Output the (x, y) coordinate of the center of the cell containing the given text.  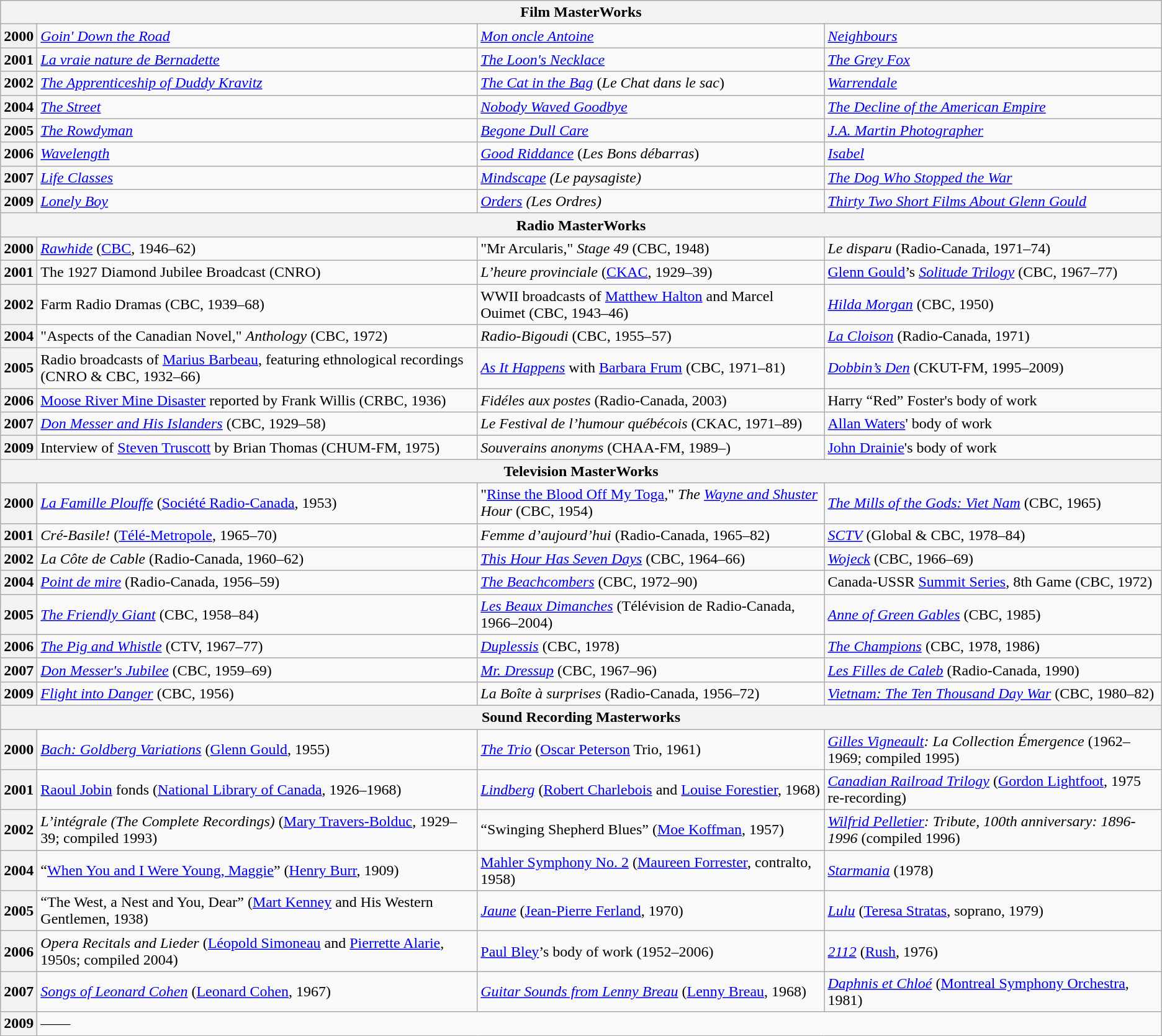
Paul Bley’s body of work (1952–2006) (651, 951)
Souverains anonyms (CHAA-FM, 1989–) (651, 448)
Starmania (1978) (993, 870)
“Swinging Shepherd Blues” (Moe Koffman, 1957) (651, 831)
Vietnam: The Ten Thousand Day War (CBC, 1980–82) (993, 693)
Life Classes (257, 178)
—— (600, 1024)
Begone Dull Care (651, 130)
La Cloison (Radio-Canada, 1971) (993, 336)
Anne of Green Gables (CBC, 1985) (993, 615)
Mon oncle Antoine (651, 36)
Canadian Railroad Trilogy (Gordon Lightfoot, 1975 re-recording) (993, 790)
Don Messer's Jubilee (CBC, 1959–69) (257, 670)
Radio-Bigoudi (CBC, 1955–57) (651, 336)
As It Happens with Barbara Frum (CBC, 1971–81) (651, 369)
Thirty Two Short Films About Glenn Gould (993, 201)
Bach: Goldberg Variations (Glenn Gould, 1955) (257, 749)
The Mills of the Gods: Viet Nam (CBC, 1965) (993, 503)
J.A. Martin Photographer (993, 130)
Mr. Dressup (CBC, 1967–96) (651, 670)
The 1927 Diamond Jubilee Broadcast (CNRO) (257, 272)
Flight into Danger (CBC, 1956) (257, 693)
Orders (Les Ordres) (651, 201)
Allan Waters' body of work (993, 424)
2112 (Rush, 1976) (993, 951)
Les Beaux Dimanches (Télévision de Radio-Canada, 1966–2004) (651, 615)
La Côte de Cable (Radio-Canada, 1960–62) (257, 559)
John Drainie's body of work (993, 448)
Film MasterWorks (581, 12)
La Famille Plouffe (Société Radio-Canada, 1953) (257, 503)
Harry “Red” Foster's body of work (993, 400)
Femme d’aujourd’hui (Radio-Canada, 1965–82) (651, 535)
Lonely Boy (257, 201)
Farm Radio Dramas (CBC, 1939–68) (257, 304)
Radio MasterWorks (581, 225)
Wojeck (CBC, 1966–69) (993, 559)
L’heure provinciale (CKAC, 1929–39) (651, 272)
The Champions (CBC, 1978, 1986) (993, 646)
La vraie nature de Bernadette (257, 60)
Le Festival de l’humour québécois (CKAC, 1971–89) (651, 424)
The Apprenticeship of Duddy Kravitz (257, 83)
Mindscape (Le paysagiste) (651, 178)
L’intégrale (The Complete Recordings) (Mary Travers-Bolduc, 1929–39; compiled 1993) (257, 831)
Jaune (Jean-Pierre Ferland, 1970) (651, 911)
Daphnis et Chloé (Montreal Symphony Orchestra, 1981) (993, 992)
Les Filles de Caleb (Radio-Canada, 1990) (993, 670)
The Grey Fox (993, 60)
Point de mire (Radio-Canada, 1956–59) (257, 582)
Sound Recording Masterworks (581, 717)
“When You and I Were Young, Maggie” (Henry Burr, 1909) (257, 870)
The Beachcombers (CBC, 1972–90) (651, 582)
“The West, a Nest and You, Dear” (Mart Kenney and His Western Gentlemen, 1938) (257, 911)
The Friendly Giant (CBC, 1958–84) (257, 615)
"Rinse the Blood Off My Toga," The Wayne and Shuster Hour (CBC, 1954) (651, 503)
Wilfrid Pelletier: Tribute, 100th anniversary: 1896-1996 (compiled 1996) (993, 831)
"Aspects of the Canadian Novel," Anthology (CBC, 1972) (257, 336)
Hilda Morgan (CBC, 1950) (993, 304)
Neighbours (993, 36)
The Dog Who Stopped the War (993, 178)
Cré-Basile! (Télé-Metropole, 1965–70) (257, 535)
Fidéles aux postes (Radio-Canada, 2003) (651, 400)
Lindberg (Robert Charlebois and Louise Forestier, 1968) (651, 790)
Guitar Sounds from Lenny Breau (Lenny Breau, 1968) (651, 992)
Radio broadcasts of Marius Barbeau, featuring ethnological recordings (CNRO & CBC, 1932–66) (257, 369)
The Street (257, 107)
Goin' Down the Road (257, 36)
This Hour Has Seven Days (CBC, 1964–66) (651, 559)
Raoul Jobin fonds (National Library of Canada, 1926–1968) (257, 790)
The Trio (Oscar Peterson Trio, 1961) (651, 749)
Le disparu (Radio-Canada, 1971–74) (993, 248)
Nobody Waved Goodbye (651, 107)
The Decline of the American Empire (993, 107)
The Pig and Whistle (CTV, 1967–77) (257, 646)
Interview of Steven Truscott by Brian Thomas (CHUM-FM, 1975) (257, 448)
Dobbin’s Den (CKUT-FM, 1995–2009) (993, 369)
The Loon's Necklace (651, 60)
"Mr Arcularis," Stage 49 (CBC, 1948) (651, 248)
WWII broadcasts of Matthew Halton and Marcel Ouimet (CBC, 1943–46) (651, 304)
Good Riddance (Les Bons débarras) (651, 154)
Wavelength (257, 154)
Canada-USSR Summit Series, 8th Game (CBC, 1972) (993, 582)
Duplessis (CBC, 1978) (651, 646)
Isabel (993, 154)
Television MasterWorks (581, 471)
SCTV (Global & CBC, 1978–84) (993, 535)
The Cat in the Bag (Le Chat dans le sac) (651, 83)
Warrendale (993, 83)
Opera Recitals and Lieder (Léopold Simoneau and Pierrette Alarie, 1950s; compiled 2004) (257, 951)
Gilles Vigneault: La Collection Émergence (1962–1969; compiled 1995) (993, 749)
Rawhide (CBC, 1946–62) (257, 248)
Don Messer and His Islanders (CBC, 1929–58) (257, 424)
La Boîte à surprises (Radio-Canada, 1956–72) (651, 693)
The Rowdyman (257, 130)
Mahler Symphony No. 2 (Maureen Forrester, contralto, 1958) (651, 870)
Lulu (Teresa Stratas, soprano, 1979) (993, 911)
Moose River Mine Disaster reported by Frank Willis (CRBC, 1936) (257, 400)
Glenn Gould’s Solitude Trilogy (CBC, 1967–77) (993, 272)
Songs of Leonard Cohen (Leonard Cohen, 1967) (257, 992)
